Extract the [x, y] coordinate from the center of the cell holding the provided text.  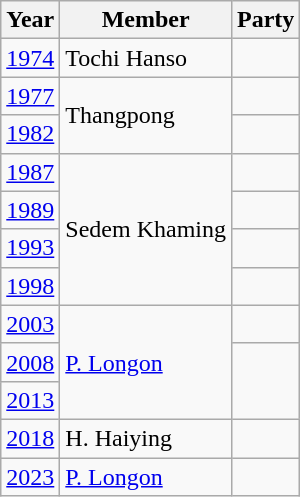
Member [146, 20]
1977 [30, 96]
Tochi Hanso [146, 58]
1987 [30, 172]
1998 [30, 286]
H. Haiying [146, 438]
2018 [30, 438]
2023 [30, 477]
1993 [30, 248]
Thangpong [146, 115]
1989 [30, 210]
2003 [30, 324]
Party [266, 20]
2013 [30, 400]
1982 [30, 134]
2008 [30, 362]
1974 [30, 58]
Sedem Khaming [146, 229]
Year [30, 20]
